For the text-containing cell, return its midpoint in (x, y) coordinate format. 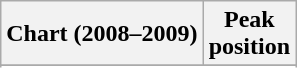
Peakposition (249, 34)
Chart (2008–2009) (102, 34)
